Extract the [X, Y] coordinate from the center of the cell holding the provided text.  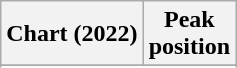
Peakposition [189, 34]
Chart (2022) [72, 34]
